Output the (x, y) coordinate of the center of the cell containing the given text.  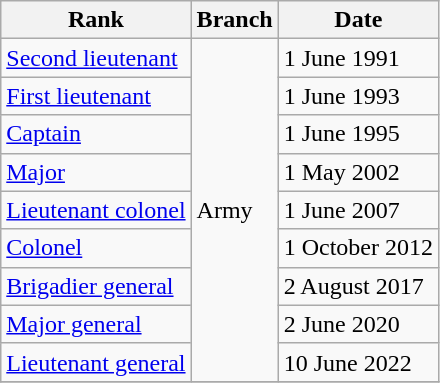
Captain (96, 134)
Colonel (96, 248)
Second lieutenant (96, 58)
Lieutenant colonel (96, 210)
1 June 1995 (358, 134)
Army (234, 210)
1 October 2012 (358, 248)
1 June 1991 (358, 58)
2 June 2020 (358, 324)
Rank (96, 20)
1 June 1993 (358, 96)
Lieutenant general (96, 362)
Major general (96, 324)
1 May 2002 (358, 172)
First lieutenant (96, 96)
2 August 2017 (358, 286)
Major (96, 172)
Branch (234, 20)
Brigadier general (96, 286)
Date (358, 20)
10 June 2022 (358, 362)
1 June 2007 (358, 210)
